Scan for the cell matching the given text and deliver its (X, Y) coordinate at center. 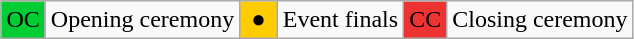
● (259, 20)
Opening ceremony (142, 20)
Closing ceremony (540, 20)
Event finals (340, 20)
OC (23, 20)
CC (426, 20)
